Return [x, y] of the center of cell containing provided text 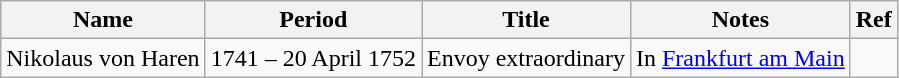
1741 – 20 April 1752 [313, 58]
Notes [740, 20]
Envoy extraordinary [526, 58]
Name [103, 20]
Ref [874, 20]
Period [313, 20]
Title [526, 20]
Nikolaus von Haren [103, 58]
In Frankfurt am Main [740, 58]
